Extract the [x, y] coordinate from the center of the cell holding the provided text.  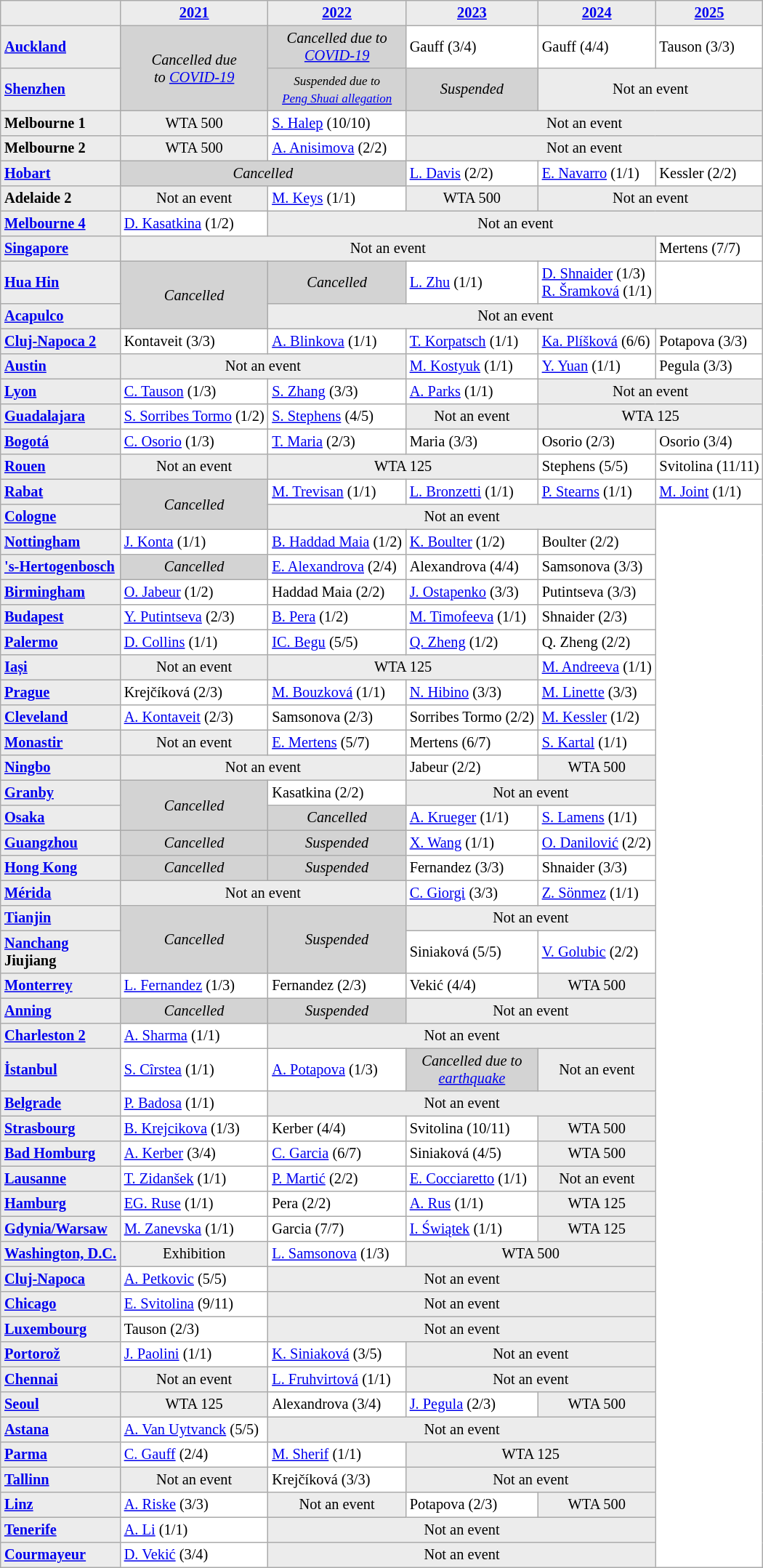
Gauff (3/4) [472, 47]
E. Mertens (5/7) [337, 742]
B. Pera (1/2) [337, 617]
Shnaider (3/3) [597, 868]
T. Zidanšek (1/1) [194, 1178]
Cluj-Napoca [61, 1279]
D. Kasatkina (1/2) [194, 223]
S. Kartal (1/1) [597, 742]
2021 [194, 13]
Melbourne 4 [61, 223]
Shnaider (2/3) [597, 617]
2023 [472, 13]
Nottingham [61, 542]
B. Haddad Maia (1/2) [337, 542]
Samsonova (2/3) [337, 717]
Lyon [61, 391]
Anning [61, 1010]
2025 [709, 13]
Osaka [61, 818]
A. Kontaveit (2/3) [194, 717]
Melbourne 1 [61, 123]
Linz [61, 1505]
A. Anisimova (2/2) [337, 148]
Sorribes Tormo (2/2) [472, 717]
Siniaková (5/5) [472, 952]
M. Keys (1/1) [337, 198]
Birmingham [61, 592]
S. Zhang (3/3) [337, 391]
O. Jabeur (1/2) [194, 592]
Tauson (3/3) [709, 47]
Vekić (4/4) [472, 986]
Rabat [61, 491]
Chicago [61, 1304]
M. Sherif (1/1) [337, 1455]
Q. Zheng (2/2) [597, 642]
Tauson (2/3) [194, 1329]
Austin [61, 366]
İstanbul [61, 1069]
M. Bouzková (1/1) [337, 692]
Putintseva (3/3) [597, 592]
Mertens (6/7) [472, 742]
2024 [597, 13]
I. Świątek (1/1) [472, 1229]
C. Tauson (1/3) [194, 391]
Q. Zheng (1/2) [472, 642]
Iași [61, 667]
Chennai [61, 1379]
Luxembourg [61, 1329]
Hua Hin [61, 282]
C. Giorgi (3/3) [472, 893]
S. Sorribes Tormo (1/2) [194, 417]
Tenerife [61, 1529]
Stephens (5/5) [597, 467]
Y. Putintseva (2/3) [194, 617]
Suspended due toPeng Shuai allegation [337, 89]
Hamburg [61, 1204]
J. Konta (1/1) [194, 542]
's-Hertogenbosch [61, 567]
Kontaveit (3/3) [194, 341]
M. Zanevska (1/1) [194, 1229]
M. Trevisan (1/1) [337, 491]
Strasbourg [61, 1128]
S. Cîrstea (1/1) [194, 1069]
Seoul [61, 1404]
Exhibition [194, 1254]
Kerber (4/4) [337, 1128]
Granby [61, 792]
Hong Kong [61, 868]
S. Lamens (1/1) [597, 818]
P. Martić (2/2) [337, 1178]
M. Andreeva (1/1) [597, 667]
A. Petkovic (5/5) [194, 1279]
M. Joint (1/1) [709, 491]
B. Krejcikova (1/3) [194, 1128]
Guadalajara [61, 417]
Hobart [61, 173]
Washington, D.C. [61, 1254]
D. Collins (1/1) [194, 642]
Bad Homburg [61, 1154]
N. Hibino (3/3) [472, 692]
Cologne [61, 517]
L. Davis (2/2) [472, 173]
L. Fernandez (1/3) [194, 986]
A. Li (1/1) [194, 1529]
J. Pegula (2/3) [472, 1404]
Lausanne [61, 1178]
J. Paolini (1/1) [194, 1354]
Gdynia/Warsaw [61, 1229]
Rouen [61, 467]
Cleveland [61, 717]
A. Van Uytvanck (5/5) [194, 1429]
Svitolina (10/11) [472, 1128]
Fernandez (3/3) [472, 868]
Svitolina (11/11) [709, 467]
Bogotá [61, 441]
A. Potapova (1/3) [337, 1069]
Boulter (2/2) [597, 542]
E. Alexandrova (2/4) [337, 567]
Y. Yuan (1/1) [597, 366]
C. Gauff (2/4) [194, 1455]
M. Kessler (1/2) [597, 717]
A. Blinkova (1/1) [337, 341]
Tallinn [61, 1479]
A. Sharma (1/1) [194, 1036]
A. Riske (3/3) [194, 1505]
O. Danilović (2/2) [597, 843]
Potapova (2/3) [472, 1505]
Siniaková (4/5) [472, 1154]
P. Stearns (1/1) [597, 491]
X. Wang (1/1) [472, 843]
Cancelled due to COVID-19 [194, 68]
Osorio (2/3) [597, 441]
Haddad Maia (2/2) [337, 592]
Krejčíková (3/3) [337, 1479]
Monastir [61, 742]
Melbourne 2 [61, 148]
Mertens (7/7) [709, 249]
Ka. Plíšková (6/6) [597, 341]
Alexandrova (3/4) [337, 1404]
L. Zhu (1/1) [472, 282]
E. Cocciaretto (1/1) [472, 1178]
Alexandrova (4/4) [472, 567]
Parma [61, 1455]
P. Badosa (1/1) [194, 1103]
Krejčíková (2/3) [194, 692]
Maria (3/3) [472, 441]
S. Stephens (4/5) [337, 417]
E. Navarro (1/1) [597, 173]
Tianjin [61, 918]
T. Korpatsch (1/1) [472, 341]
Prague [61, 692]
Osorio (3/4) [709, 441]
Guangzhou [61, 843]
Shenzhen [61, 89]
A. Krueger (1/1) [472, 818]
L. Samsonova (1/3) [337, 1254]
M. Kostyuk (1/1) [472, 366]
Courmayeur [61, 1555]
Charleston 2 [61, 1036]
A. Parks (1/1) [472, 391]
Ningbo [61, 768]
Kessler (2/2) [709, 173]
D. Shnaider (1/3) R. Šramková (1/1) [597, 282]
K. Boulter (1/2) [472, 542]
Belgrade [61, 1103]
Acapulco [61, 316]
Pegula (3/3) [709, 366]
Kasatkina (2/2) [337, 792]
Cancelled due toearthquake [472, 1069]
IC. Begu (5/5) [337, 642]
S. Halep (10/10) [337, 123]
Monterrey [61, 986]
EG. Ruse (1/1) [194, 1204]
Astana [61, 1429]
Pera (2/2) [337, 1204]
L. Fruhvirtová (1/1) [337, 1379]
M. Timofeeva (1/1) [472, 617]
L. Bronzetti (1/1) [472, 491]
M. Linette (3/3) [597, 692]
C. Garcia (6/7) [337, 1154]
Samsonova (3/3) [597, 567]
Z. Sönmez (1/1) [597, 893]
Gauff (4/4) [597, 47]
Jabeur (2/2) [472, 768]
Auckland [61, 47]
T. Maria (2/3) [337, 441]
D. Vekić (3/4) [194, 1555]
Singapore [61, 249]
E. Svitolina (9/11) [194, 1304]
K. Siniaková (3/5) [337, 1354]
Cancelled due toCOVID-19 [337, 47]
Mérida [61, 893]
Budapest [61, 617]
A. Rus (1/1) [472, 1204]
Portorož [61, 1354]
Nanchang Jiujiang [61, 952]
2022 [337, 13]
C. Osorio (1/3) [194, 441]
Adelaide 2 [61, 198]
V. Golubic (2/2) [597, 952]
Garcia (7/7) [337, 1229]
Palermo [61, 642]
Cluj-Napoca 2 [61, 341]
J. Ostapenko (3/3) [472, 592]
Potapova (3/3) [709, 341]
A. Kerber (3/4) [194, 1154]
Fernandez (2/3) [337, 986]
